Locate the cell with the specified text and output its (X, Y) center coordinate. 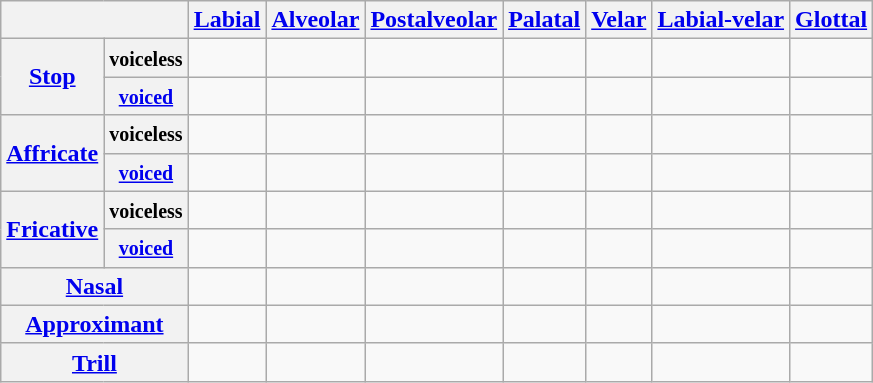
Postalveolar (434, 20)
Glottal (832, 20)
Fricative (52, 229)
Stop (52, 77)
Trill (94, 362)
Alveolar (316, 20)
Labial (227, 20)
Palatal (544, 20)
Approximant (94, 324)
Velar (619, 20)
Labial-velar (721, 20)
Nasal (94, 286)
Affricate (52, 153)
